Extract the (X, Y) coordinate from the center of the cell holding the provided text.  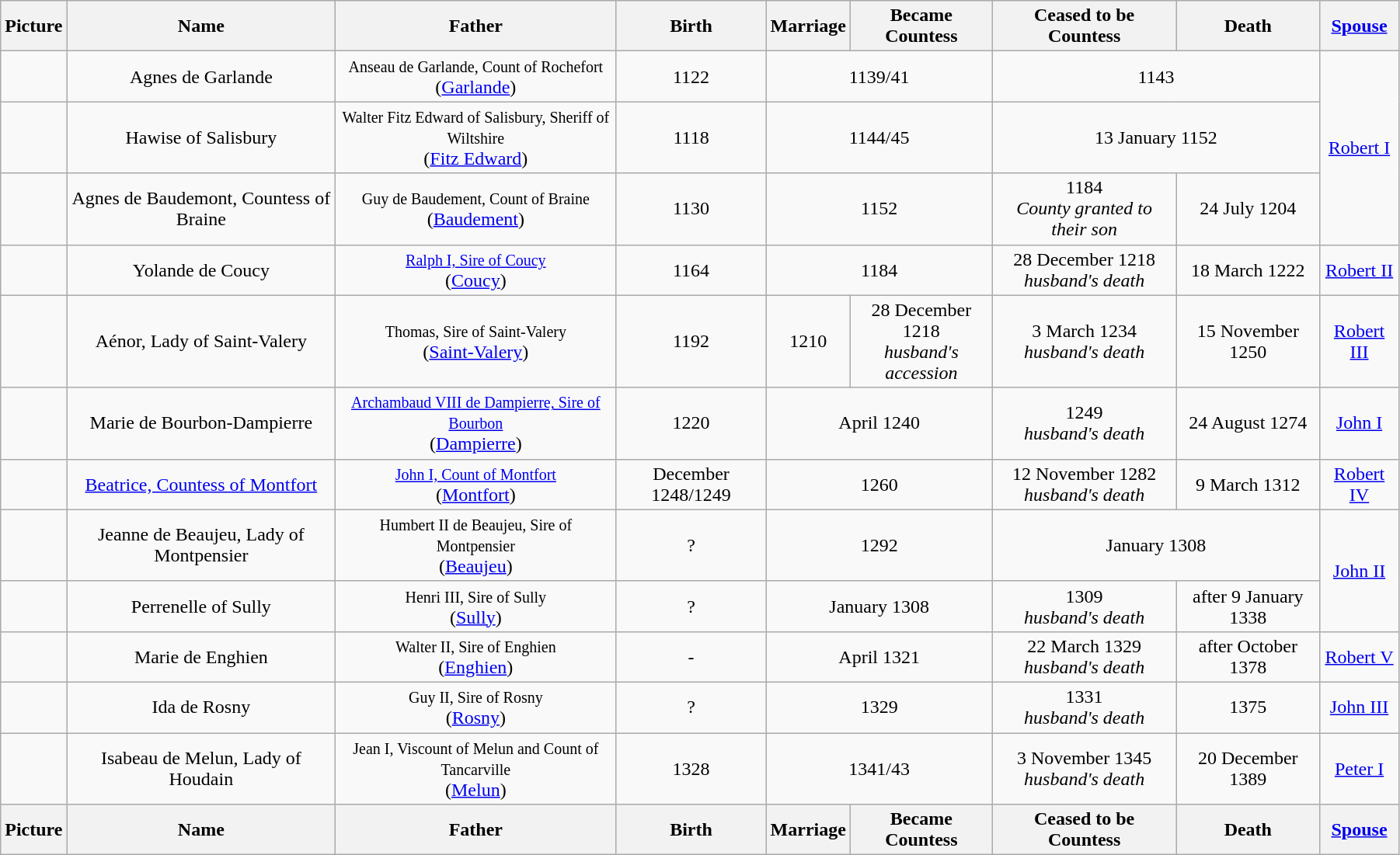
1192 (691, 342)
Marie de Enghien (201, 657)
1130 (691, 209)
Robert V (1360, 657)
Jean I, Viscount of Melun and Count of Tancarville (Melun) (475, 769)
Peter I (1360, 769)
28 December 1218husband's death (1085, 270)
1260 (879, 485)
John III (1360, 707)
3 November 1345husband's death (1085, 769)
after October 1378 (1248, 657)
1152 (879, 209)
1139/41 (879, 76)
1164 (691, 270)
Marie de Bourbon-Dampierre (201, 423)
Isabeau de Melun, Lady of Houdain (201, 769)
Ida de Rosny (201, 707)
Perrenelle of Sully (201, 606)
24 August 1274 (1248, 423)
24 July 1204 (1248, 209)
22 March 1329husband's death (1085, 657)
Hawise of Salisbury (201, 137)
20 December 1389 (1248, 769)
1249husband's death (1085, 423)
Jeanne de Beaujeu, Lady of Montpensier (201, 545)
1210 (808, 342)
3 March 1234husband's death (1085, 342)
1184 (879, 270)
1328 (691, 769)
1143 (1156, 76)
Guy II, Sire of Rosny (Rosny) (475, 707)
John I (1360, 423)
Walter Fitz Edward of Salisbury, Sheriff of Wiltshire (Fitz Edward) (475, 137)
13 January 1152 (1156, 137)
Guy de Baudement, Count of Braine (Baudement) (475, 209)
Agnes de Baudemont, Countess of Braine (201, 209)
Robert III (1360, 342)
1184County granted to their son (1085, 209)
Henri III, Sire of Sully (Sully) (475, 606)
18 March 1222 (1248, 270)
1309husband's death (1085, 606)
Anseau de Garlande, Count of Rochefort (Garlande) (475, 76)
Humbert II de Beaujeu, Sire of Montpensier(Beaujeu) (475, 545)
Robert IV (1360, 485)
- (691, 657)
after 9 January 1338 (1248, 606)
12 November 1282husband's death (1085, 485)
Yolande de Coucy (201, 270)
Robert I (1360, 148)
1144/45 (879, 137)
Thomas, Sire of Saint-Valery (Saint-Valery) (475, 342)
April 1321 (879, 657)
1118 (691, 137)
1292 (879, 545)
Ralph I, Sire of Coucy (Coucy) (475, 270)
1341/43 (879, 769)
9 March 1312 (1248, 485)
December 1248/1249 (691, 485)
Walter II, Sire of Enghien (Enghien) (475, 657)
1375 (1248, 707)
28 December 1218husband's accession (921, 342)
John II (1360, 570)
Robert II (1360, 270)
1329 (879, 707)
Beatrice, Countess of Montfort (201, 485)
Aénor, Lady of Saint-Valery (201, 342)
April 1240 (879, 423)
15 November 1250 (1248, 342)
Archambaud VIII de Dampierre, Sire of Bourbon (Dampierre) (475, 423)
1331husband's death (1085, 707)
1220 (691, 423)
1122 (691, 76)
Agnes de Garlande (201, 76)
John I, Count of Montfort (Montfort) (475, 485)
